Extract the [x, y] coordinate from the center of the cell holding the provided text.  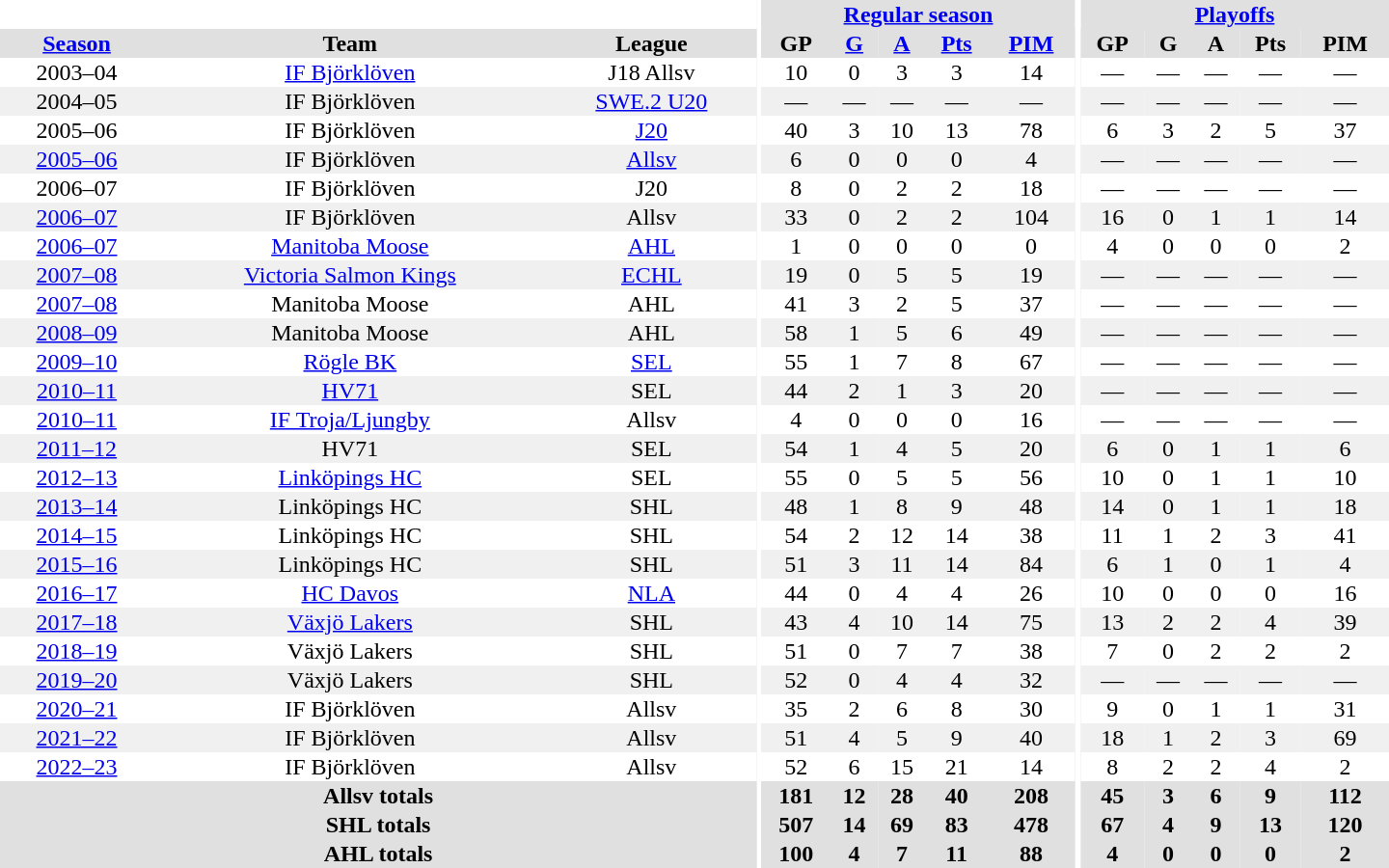
43 [797, 622]
2018–19 [77, 651]
2016–17 [77, 593]
Team [350, 43]
2003–04 [77, 72]
AHL totals [378, 854]
Rögle BK [350, 362]
30 [1032, 709]
NLA [652, 593]
31 [1345, 709]
208 [1032, 796]
2015–16 [77, 564]
2022–23 [77, 767]
2017–18 [77, 622]
Victoria Salmon Kings [350, 275]
2021–22 [77, 738]
2004–05 [77, 101]
39 [1345, 622]
League [652, 43]
2008–09 [77, 333]
26 [1032, 593]
2009–10 [77, 362]
75 [1032, 622]
Regular season [918, 14]
78 [1032, 130]
56 [1032, 477]
507 [797, 825]
SHL totals [378, 825]
HC Davos [350, 593]
Allsv totals [378, 796]
ECHL [652, 275]
35 [797, 709]
21 [957, 767]
88 [1032, 854]
100 [797, 854]
Playoffs [1235, 14]
2012–13 [77, 477]
83 [957, 825]
SWE.2 U20 [652, 101]
2011–12 [77, 448]
120 [1345, 825]
2019–20 [77, 680]
IF Troja/Ljungby [350, 420]
2020–21 [77, 709]
181 [797, 796]
15 [901, 767]
58 [797, 333]
478 [1032, 825]
32 [1032, 680]
33 [797, 217]
84 [1032, 564]
J18 Allsv [652, 72]
2014–15 [77, 535]
104 [1032, 217]
49 [1032, 333]
2013–14 [77, 506]
112 [1345, 796]
45 [1112, 796]
Season [77, 43]
28 [901, 796]
